Identify which cell holds the provided text, then report its (X, Y) central coordinate. 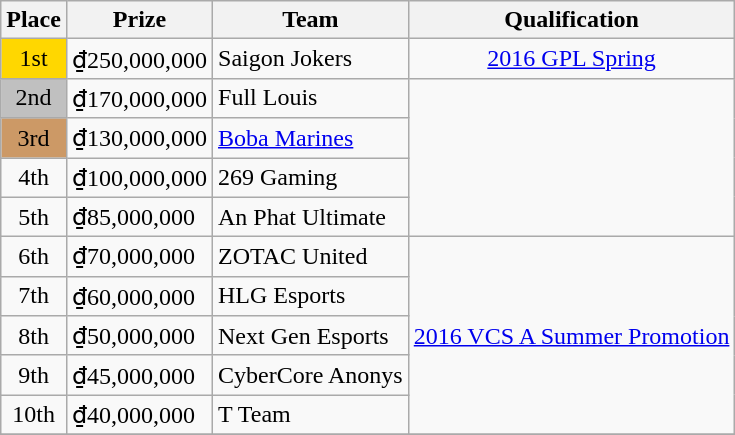
An Phat Ultimate (311, 217)
ZOTAC United (311, 257)
₫100,000,000 (139, 178)
₫85,000,000 (139, 217)
Prize (139, 20)
₫130,000,000 (139, 138)
₫250,000,000 (139, 59)
Full Louis (311, 98)
269 Gaming (311, 178)
7th (34, 296)
2016 GPL Spring (572, 59)
₫45,000,000 (139, 375)
1st (34, 59)
Place (34, 20)
2016 VCS A Summer Promotion (572, 336)
Next Gen Esports (311, 336)
₫50,000,000 (139, 336)
CyberCore Anonys (311, 375)
3rd (34, 138)
6th (34, 257)
10th (34, 415)
2nd (34, 98)
₫60,000,000 (139, 296)
Boba Marines (311, 138)
8th (34, 336)
4th (34, 178)
HLG Esports (311, 296)
5th (34, 217)
T Team (311, 415)
9th (34, 375)
₫170,000,000 (139, 98)
Qualification (572, 20)
₫70,000,000 (139, 257)
Saigon Jokers (311, 59)
Team (311, 20)
₫40,000,000 (139, 415)
